For the text-containing cell, return its midpoint in (X, Y) coordinate format. 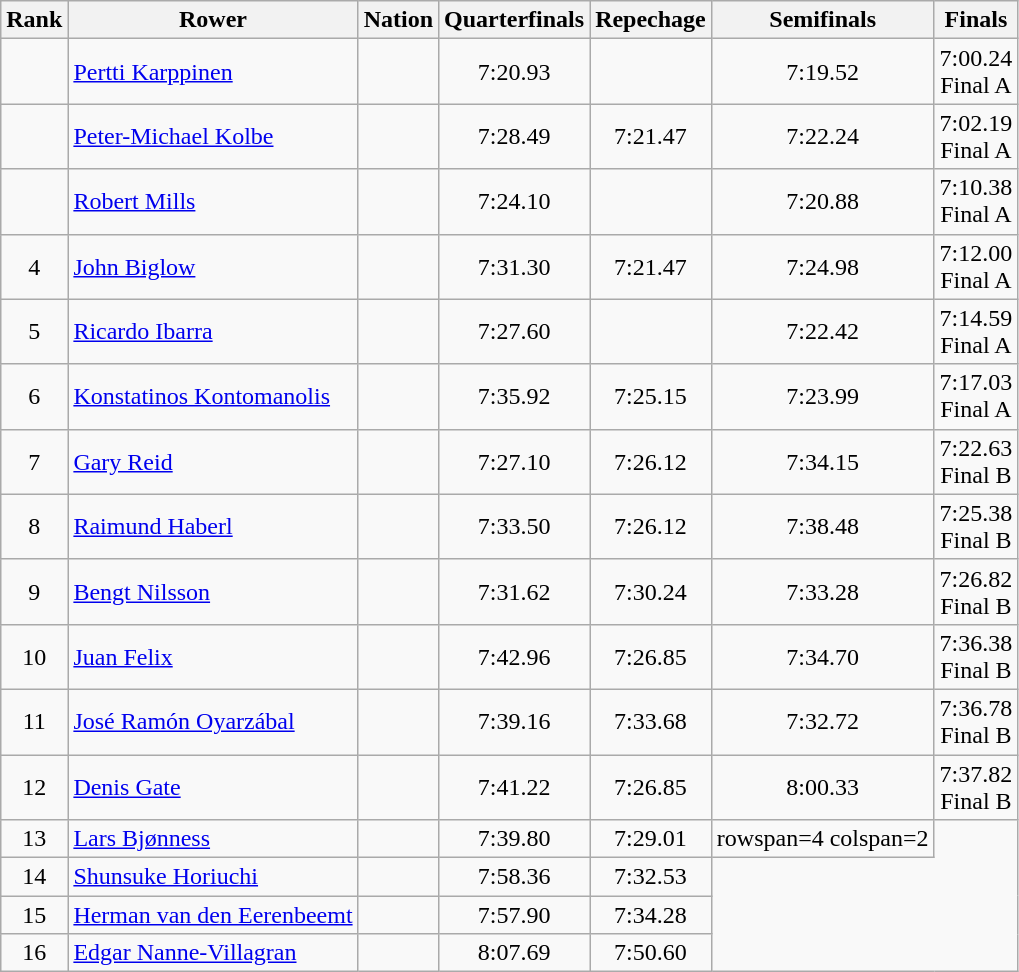
Robert Mills (213, 202)
7:19.52 (822, 72)
Edgar Nanne-Villagran (213, 953)
7:36.38Final B (976, 656)
Semifinals (822, 20)
10 (34, 656)
7:39.80 (514, 839)
7:32.53 (651, 877)
7:58.36 (514, 877)
9 (34, 592)
7:28.49 (514, 136)
7:33.28 (822, 592)
Raimund Haberl (213, 526)
7:35.92 (514, 396)
16 (34, 953)
7:36.78Final B (976, 722)
7:34.28 (651, 915)
6 (34, 396)
7:37.82Final B (976, 786)
Bengt Nilsson (213, 592)
7:26.82Final B (976, 592)
7:30.24 (651, 592)
7:42.96 (514, 656)
Konstatinos Kontomanolis (213, 396)
7:24.10 (514, 202)
7:27.10 (514, 462)
7:00.24Final A (976, 72)
7:25.15 (651, 396)
8:00.33 (822, 786)
7:17.03Final A (976, 396)
Gary Reid (213, 462)
Herman van den Eerenbeemt (213, 915)
14 (34, 877)
7:22.24 (822, 136)
7:31.62 (514, 592)
7 (34, 462)
Juan Felix (213, 656)
Ricardo Ibarra (213, 332)
7:29.01 (651, 839)
7:23.99 (822, 396)
Nation (398, 20)
15 (34, 915)
John Biglow (213, 266)
7:27.60 (514, 332)
Denis Gate (213, 786)
7:14.59Final A (976, 332)
7:31.30 (514, 266)
7:50.60 (651, 953)
Repechage (651, 20)
7:10.38Final A (976, 202)
Lars Bjønness (213, 839)
José Ramón Oyarzábal (213, 722)
Rank (34, 20)
8:07.69 (514, 953)
7:33.50 (514, 526)
7:32.72 (822, 722)
7:38.48 (822, 526)
7:12.00Final A (976, 266)
11 (34, 722)
7:34.70 (822, 656)
Shunsuke Horiuchi (213, 877)
7:20.93 (514, 72)
7:24.98 (822, 266)
Quarterfinals (514, 20)
Peter-Michael Kolbe (213, 136)
rowspan=4 colspan=2 (822, 839)
7:34.15 (822, 462)
Rower (213, 20)
7:22.42 (822, 332)
8 (34, 526)
7:02.19Final A (976, 136)
7:41.22 (514, 786)
5 (34, 332)
7:33.68 (651, 722)
7:20.88 (822, 202)
13 (34, 839)
7:25.38Final B (976, 526)
Pertti Karppinen (213, 72)
4 (34, 266)
7:39.16 (514, 722)
7:22.63Final B (976, 462)
7:57.90 (514, 915)
Finals (976, 20)
12 (34, 786)
